Output the [X, Y] coordinate of the center of the cell containing the given text.  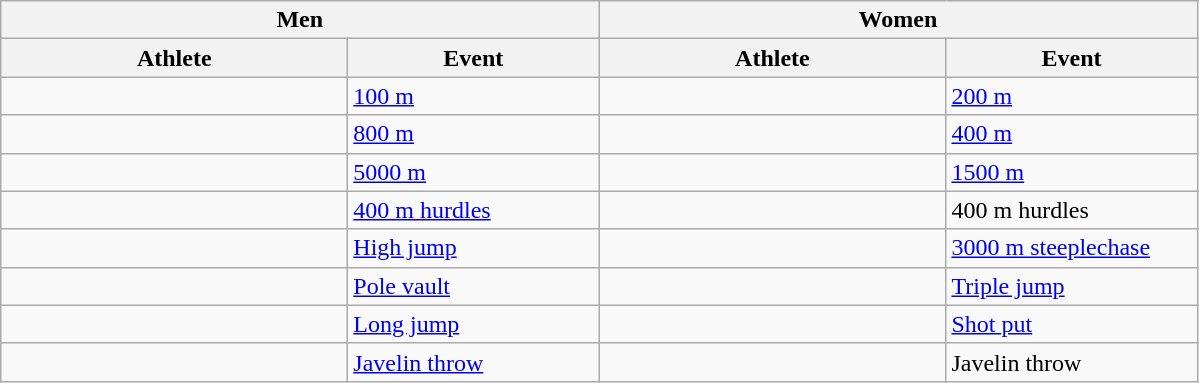
High jump [474, 248]
Women [898, 20]
Shot put [1072, 324]
800 m [474, 134]
Men [300, 20]
200 m [1072, 96]
1500 m [1072, 172]
400 m [1072, 134]
3000 m steeplechase [1072, 248]
Pole vault [474, 286]
100 m [474, 96]
Long jump [474, 324]
Triple jump [1072, 286]
5000 m [474, 172]
